Detect which cell encompasses the target text, then output its (x, y) center coordinate. 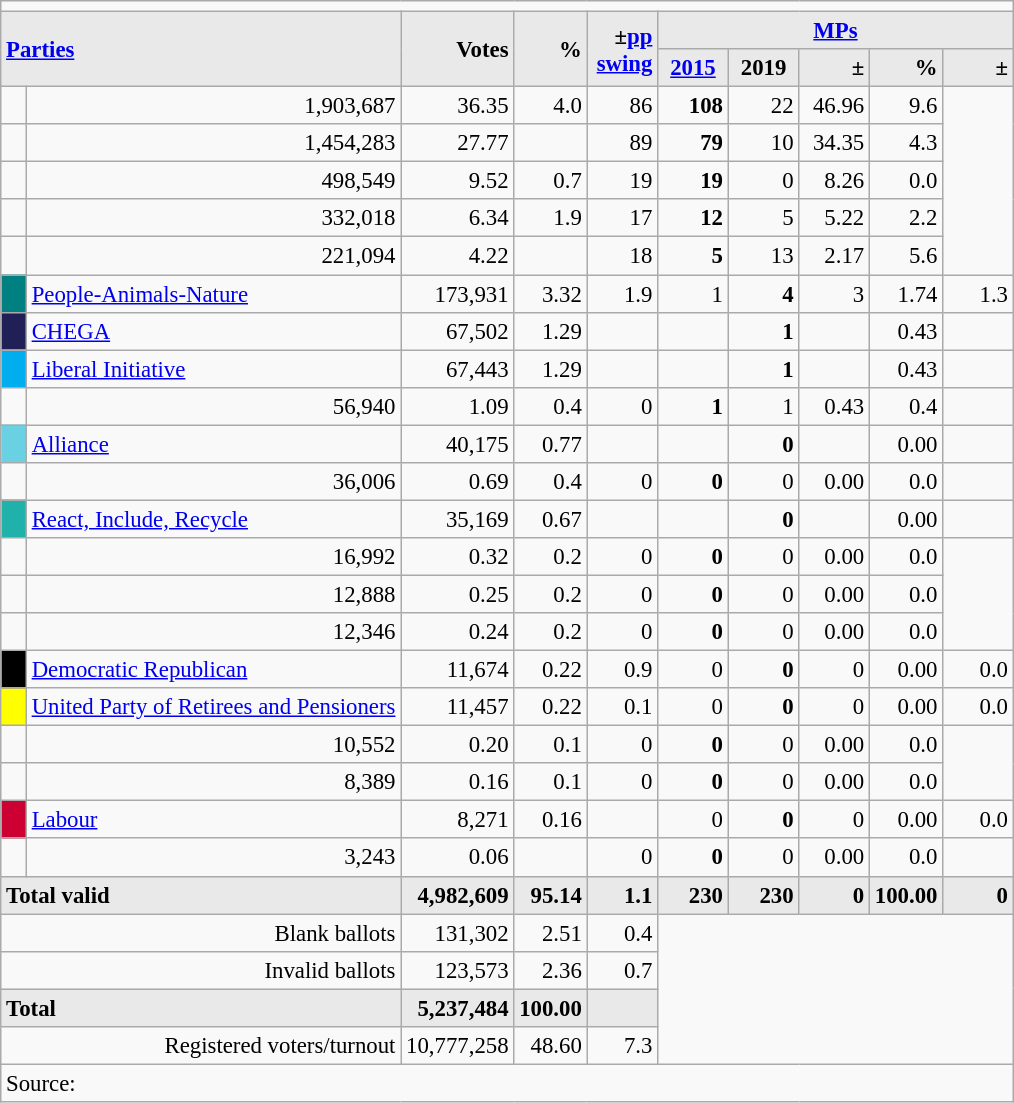
10,552 (213, 745)
67,443 (458, 369)
22 (764, 106)
5.22 (834, 219)
8.26 (834, 181)
95.14 (550, 895)
9.52 (458, 181)
12,346 (213, 632)
0.06 (458, 858)
3,243 (213, 858)
131,302 (458, 933)
67,502 (458, 331)
Total valid (201, 895)
5,237,484 (458, 1008)
11,674 (458, 670)
2.2 (906, 219)
Labour (213, 820)
17 (622, 219)
27.77 (458, 143)
United Party of Retirees and Pensioners (213, 707)
4.3 (906, 143)
Total (201, 1008)
0.25 (458, 594)
6.34 (458, 219)
±pp swing (622, 50)
40,175 (458, 444)
79 (694, 143)
4.0 (550, 106)
0.32 (458, 557)
123,573 (458, 970)
332,018 (213, 219)
4,982,609 (458, 895)
7.3 (622, 1046)
1.3 (978, 294)
13 (764, 256)
2.51 (550, 933)
46.96 (834, 106)
34.35 (834, 143)
35,169 (458, 519)
CHEGA (213, 331)
Liberal Initiative (213, 369)
5.6 (906, 256)
Parties (201, 50)
4.22 (458, 256)
0.69 (458, 482)
People-Animals-Nature (213, 294)
10 (764, 143)
48.60 (550, 1046)
36.35 (458, 106)
9.6 (906, 106)
1,454,283 (213, 143)
12 (694, 219)
8,389 (213, 782)
86 (622, 106)
11,457 (458, 707)
173,931 (458, 294)
3 (834, 294)
16,992 (213, 557)
12,888 (213, 594)
React, Include, Recycle (213, 519)
3.32 (550, 294)
0.24 (458, 632)
2015 (694, 68)
Blank ballots (201, 933)
1.74 (906, 294)
Democratic Republican (213, 670)
2.17 (834, 256)
8,271 (458, 820)
Votes (458, 50)
Source: (508, 1083)
1.09 (458, 406)
36,006 (213, 482)
2019 (764, 68)
0.20 (458, 745)
2.36 (550, 970)
4 (764, 294)
1,903,687 (213, 106)
108 (694, 106)
Registered voters/turnout (201, 1046)
18 (622, 256)
56,940 (213, 406)
1.1 (622, 895)
0.77 (550, 444)
0.67 (550, 519)
Alliance (213, 444)
89 (622, 143)
0.9 (622, 670)
221,094 (213, 256)
MPs (836, 31)
10,777,258 (458, 1046)
498,549 (213, 181)
Invalid ballots (201, 970)
